Identify which cell holds the provided text, then report its (X, Y) central coordinate. 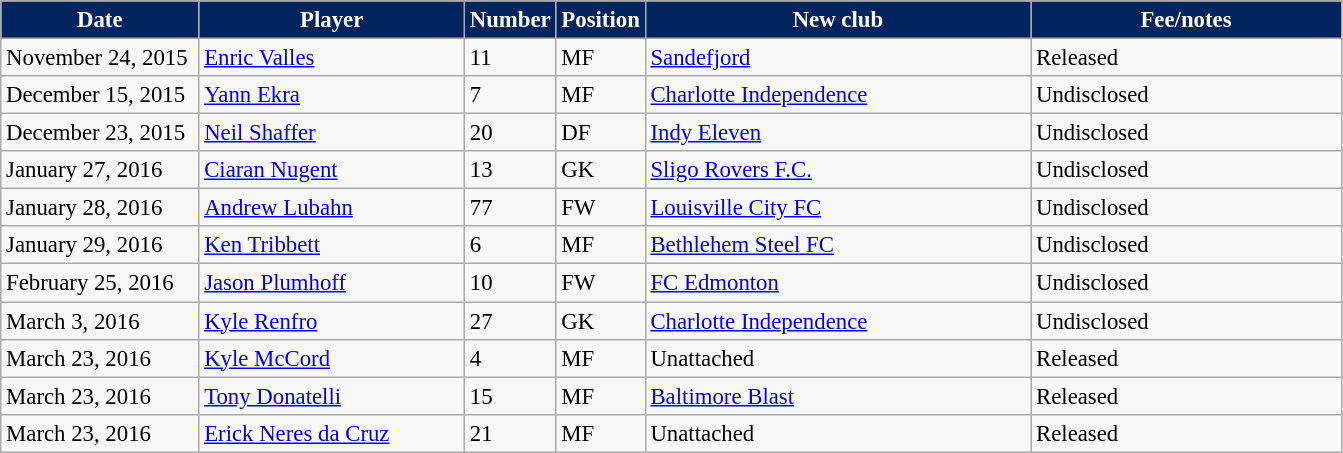
Bethlehem Steel FC (838, 245)
Date (100, 20)
December 23, 2015 (100, 133)
Kyle Renfro (332, 321)
Neil Shaffer (332, 133)
February 25, 2016 (100, 283)
Tony Donatelli (332, 396)
DF (600, 133)
Jason Plumhoff (332, 283)
January 29, 2016 (100, 245)
Louisville City FC (838, 208)
FC Edmonton (838, 283)
Ciaran Nugent (332, 170)
December 15, 2015 (100, 95)
Position (600, 20)
Kyle McCord (332, 358)
January 28, 2016 (100, 208)
Number (510, 20)
7 (510, 95)
Enric Valles (332, 58)
Sandefjord (838, 58)
January 27, 2016 (100, 170)
Erick Neres da Cruz (332, 433)
Yann Ekra (332, 95)
77 (510, 208)
11 (510, 58)
Andrew Lubahn (332, 208)
Indy Eleven (838, 133)
21 (510, 433)
Fee/notes (1186, 20)
New club (838, 20)
13 (510, 170)
10 (510, 283)
27 (510, 321)
March 3, 2016 (100, 321)
Ken Tribbett (332, 245)
15 (510, 396)
Baltimore Blast (838, 396)
Player (332, 20)
Sligo Rovers F.C. (838, 170)
November 24, 2015 (100, 58)
4 (510, 358)
20 (510, 133)
6 (510, 245)
